Locate the cell with the specified text and output its [X, Y] center coordinate. 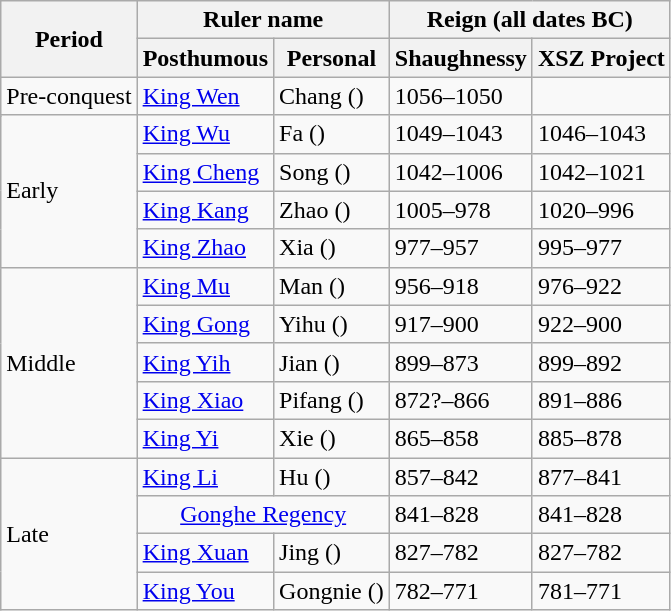
899–892 [601, 362]
Man () [332, 286]
XSZ Project [601, 58]
Gonghe Regency [263, 515]
King Zhao [205, 248]
917–900 [460, 324]
King Yih [205, 362]
1049–1043 [460, 134]
1020–996 [601, 210]
King Kang [205, 210]
Personal [332, 58]
King Wu [205, 134]
Fa () [332, 134]
Xie () [332, 438]
King You [205, 591]
King Xiao [205, 400]
Middle [69, 362]
King Gong [205, 324]
Jing () [332, 553]
Hu () [332, 477]
872?–866 [460, 400]
King Xuan [205, 553]
Chang () [332, 96]
Reign (all dates BC) [530, 20]
891–886 [601, 400]
Yihu () [332, 324]
977–957 [460, 248]
782–771 [460, 591]
King Mu [205, 286]
Song () [332, 172]
781–771 [601, 591]
King Li [205, 477]
1005–978 [460, 210]
Early [69, 191]
King Cheng [205, 172]
1042–1006 [460, 172]
Ruler name [263, 20]
Gongnie () [332, 591]
1042–1021 [601, 172]
899–873 [460, 362]
1056–1050 [460, 96]
Shaughnessy [460, 58]
995–977 [601, 248]
Zhao () [332, 210]
1046–1043 [601, 134]
Late [69, 534]
976–922 [601, 286]
Xia () [332, 248]
Jian () [332, 362]
885–878 [601, 438]
King Yi [205, 438]
King Wen [205, 96]
956–918 [460, 286]
Period [69, 39]
857–842 [460, 477]
922–900 [601, 324]
Posthumous [205, 58]
Pifang () [332, 400]
Pre-conquest [69, 96]
877–841 [601, 477]
865–858 [460, 438]
